Capture the cell that displays the provided text and extract its [X, Y] central coordinate. 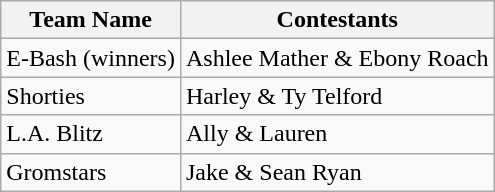
Jake & Sean Ryan [337, 172]
Team Name [91, 20]
E-Bash (winners) [91, 58]
Ally & Lauren [337, 134]
Ashlee Mather & Ebony Roach [337, 58]
Gromstars [91, 172]
Harley & Ty Telford [337, 96]
L.A. Blitz [91, 134]
Contestants [337, 20]
Shorties [91, 96]
